From the cell containing the given text, extract its center point as (X, Y) coordinate. 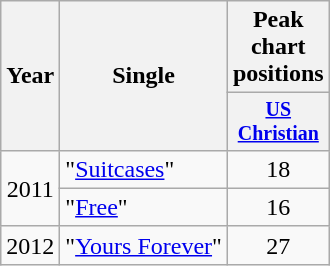
18 (278, 169)
"Yours Forever" (144, 245)
27 (278, 245)
US Christian (278, 122)
"Free" (144, 207)
Year (30, 76)
Single (144, 76)
Peak chart positions (278, 47)
2011 (30, 188)
"Suitcases" (144, 169)
2012 (30, 245)
16 (278, 207)
